Output the (X, Y) coordinate of the center of the cell containing the given text.  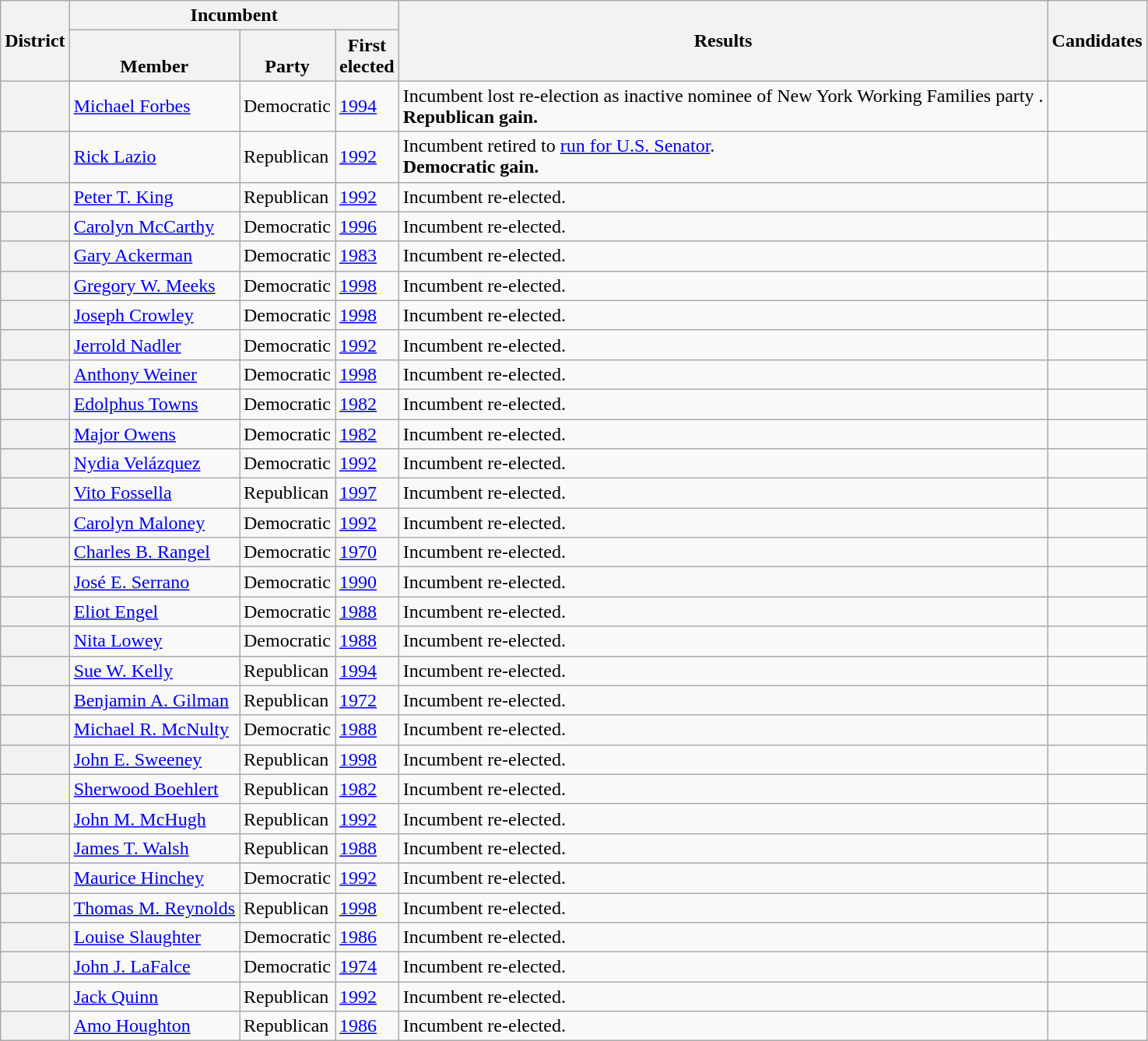
John E. Sweeney (154, 759)
Gary Ackerman (154, 256)
Joseph Crowley (154, 315)
1997 (367, 493)
John M. McHugh (154, 818)
Maurice Hinchey (154, 878)
Benjamin A. Gilman (154, 700)
1974 (367, 967)
Vito Fossella (154, 493)
Michael Forbes (154, 106)
1990 (367, 582)
Party (288, 56)
Peter T. King (154, 197)
Rick Lazio (154, 157)
Michael R. McNulty (154, 730)
Sherwood Boehlert (154, 789)
1972 (367, 700)
Edolphus Towns (154, 404)
Member (154, 56)
Incumbent retired to run for U.S. Senator.Democratic gain. (723, 157)
1983 (367, 256)
Major Owens (154, 433)
Gregory W. Meeks (154, 286)
Incumbent (233, 16)
District (35, 40)
Carolyn Maloney (154, 523)
Jerrold Nadler (154, 345)
Nita Lowey (154, 641)
Charles B. Rangel (154, 552)
Amo Houghton (154, 1026)
Nydia Velázquez (154, 464)
Louise Slaughter (154, 938)
Carolyn McCarthy (154, 226)
James T. Walsh (154, 848)
Incumbent lost re-election as inactive nominee of New York Working Families party .Republican gain. (723, 106)
Results (723, 40)
Eliot Engel (154, 612)
Anthony Weiner (154, 374)
Firstelected (367, 56)
1970 (367, 552)
Candidates (1097, 40)
Sue W. Kelly (154, 671)
José E. Serrano (154, 582)
Jack Quinn (154, 997)
1996 (367, 226)
John J. LaFalce (154, 967)
Thomas M. Reynolds (154, 908)
